For the text-containing cell, return its midpoint in (x, y) coordinate format. 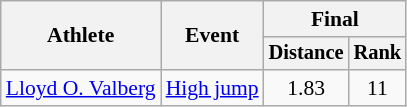
High jump (212, 88)
Event (212, 36)
1.83 (306, 88)
Final (335, 19)
Lloyd O. Valberg (81, 88)
Rank (378, 54)
Athlete (81, 36)
11 (378, 88)
Distance (306, 54)
